Extract the [X, Y] coordinate from the center of the cell holding the provided text.  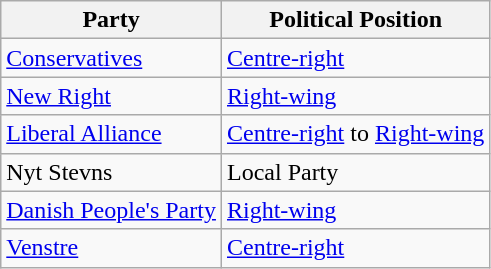
Nyt Stevns [112, 172]
Local Party [355, 172]
New Right [112, 96]
Venstre [112, 248]
Centre-right to Right-wing [355, 134]
Conservatives [112, 58]
Liberal Alliance [112, 134]
Danish People's Party [112, 210]
Party [112, 20]
Political Position [355, 20]
